Search for the cell housing the specified text and yield its (x, y) center coordinate. 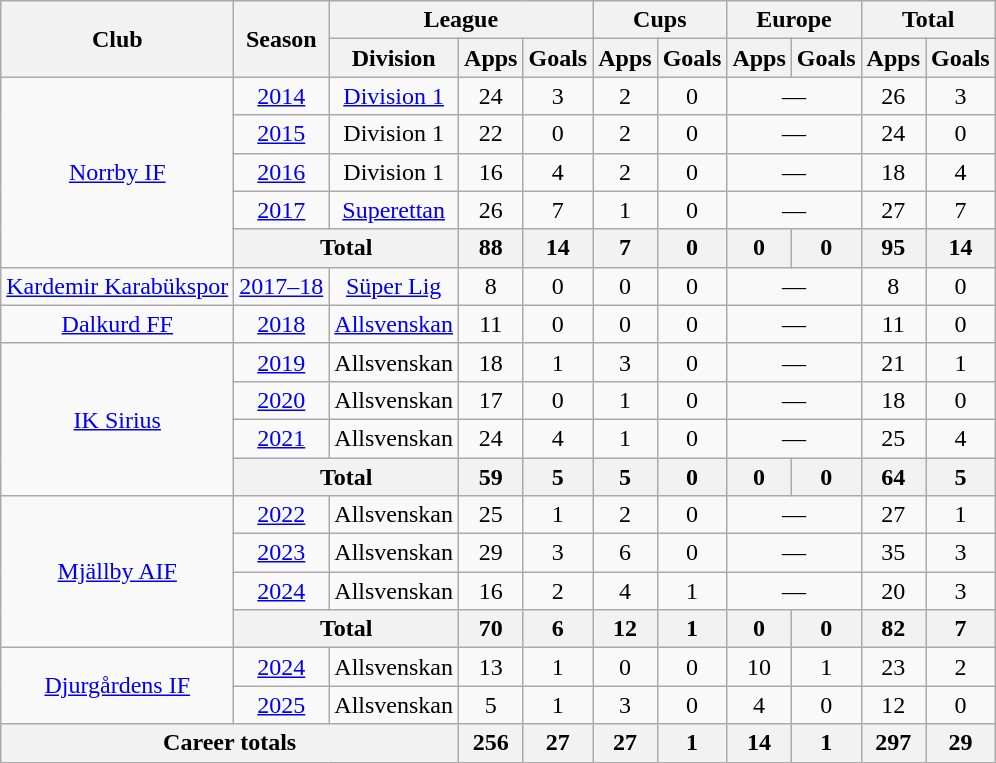
59 (491, 477)
13 (491, 667)
256 (491, 743)
88 (491, 248)
20 (893, 591)
2016 (282, 172)
Süper Lig (394, 286)
Djurgårdens IF (118, 686)
Mjällby AIF (118, 572)
64 (893, 477)
Career totals (230, 743)
Season (282, 39)
Club (118, 39)
Europe (794, 20)
2014 (282, 96)
23 (893, 667)
82 (893, 629)
2019 (282, 362)
10 (759, 667)
70 (491, 629)
Division (394, 58)
21 (893, 362)
2020 (282, 400)
Superettan (394, 210)
2022 (282, 515)
League (461, 20)
2017–18 (282, 286)
2023 (282, 553)
2015 (282, 134)
Norrby IF (118, 172)
95 (893, 248)
17 (491, 400)
2021 (282, 438)
2025 (282, 705)
2018 (282, 324)
Kardemir Karabükspor (118, 286)
Dalkurd FF (118, 324)
297 (893, 743)
IK Sirius (118, 419)
35 (893, 553)
2017 (282, 210)
22 (491, 134)
Cups (660, 20)
